Pinpoint the cell where the given text exists, returning its [x, y] midpoint coordinate. 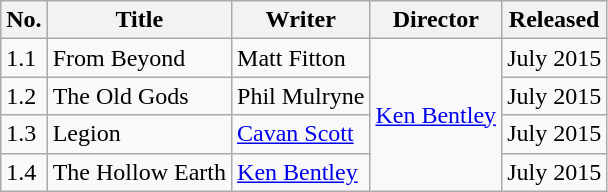
Writer [301, 20]
From Beyond [139, 58]
1.3 [24, 134]
Director [436, 20]
The Old Gods [139, 96]
No. [24, 20]
Released [554, 20]
1.2 [24, 96]
Title [139, 20]
Legion [139, 134]
Phil Mulryne [301, 96]
Cavan Scott [301, 134]
1.4 [24, 172]
1.1 [24, 58]
Matt Fitton [301, 58]
The Hollow Earth [139, 172]
